Determine the (X, Y) coordinate at the center of the cell enclosing the given text.  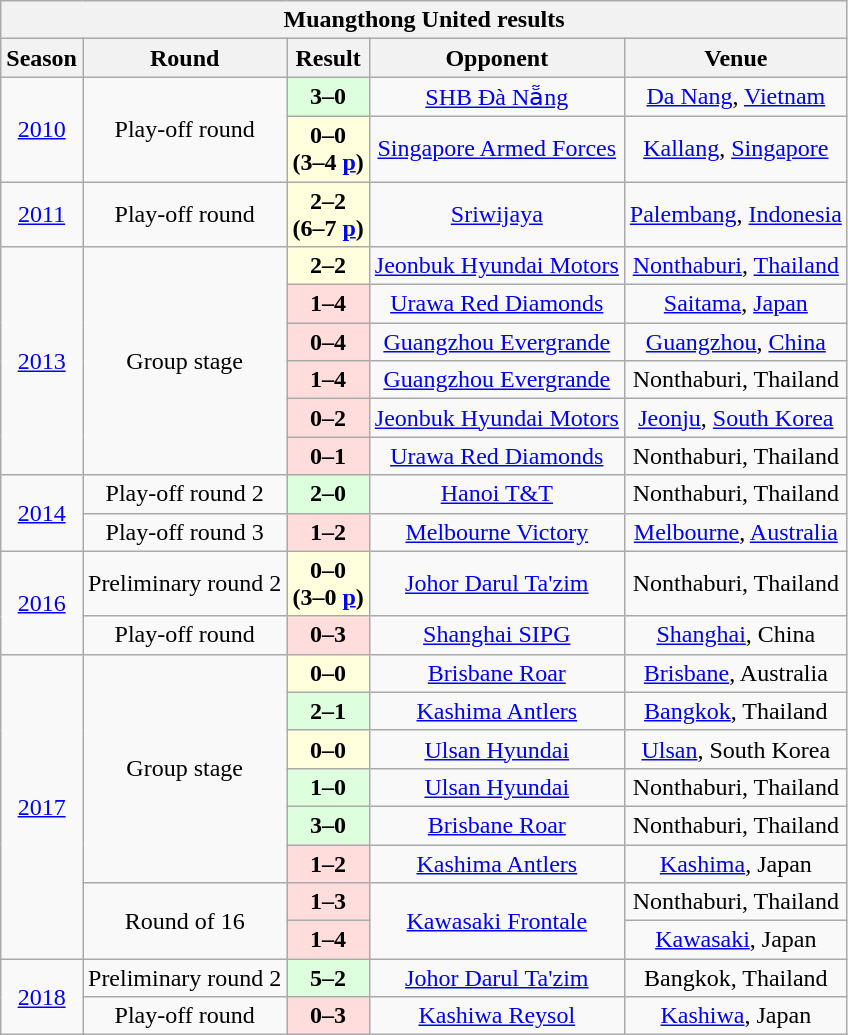
Kashiwa, Japan (736, 1016)
Da Nang, Vietnam (736, 97)
Hanoi T&T (496, 494)
2–0 (328, 494)
2016 (42, 602)
Result (328, 58)
2011 (42, 214)
Muangthong United results (424, 20)
Opponent (496, 58)
Kallang, Singapore (736, 148)
2013 (42, 361)
0–0 (3–4 p) (328, 148)
2010 (42, 130)
Ulsan, South Korea (736, 749)
Melbourne, Australia (736, 532)
2014 (42, 513)
Venue (736, 58)
Singapore Armed Forces (496, 148)
5–2 (328, 978)
1–3 (328, 902)
1–0 (328, 787)
Jeonju, South Korea (736, 418)
2–1 (328, 711)
Kawasaki, Japan (736, 940)
Palembang, Indonesia (736, 214)
Shanghai SIPG (496, 635)
2–2 (6–7 p) (328, 214)
Play-off round 3 (184, 532)
Round of 16 (184, 921)
0–4 (328, 342)
Brisbane, Australia (736, 673)
0–2 (328, 418)
0–1 (328, 456)
Saitama, Japan (736, 304)
2018 (42, 997)
Sriwijaya (496, 214)
Shanghai, China (736, 635)
Kashima, Japan (736, 863)
2–2 (328, 266)
Kawasaki Frontale (496, 921)
SHB Đà Nẵng (496, 97)
Guangzhou, China (736, 342)
Melbourne Victory (496, 532)
2017 (42, 806)
Round (184, 58)
Season (42, 58)
0–0 (3–0 p) (328, 584)
Kashiwa Reysol (496, 1016)
Play-off round 2 (184, 494)
